From the cell containing the given text, extract its center point as [X, Y] coordinate. 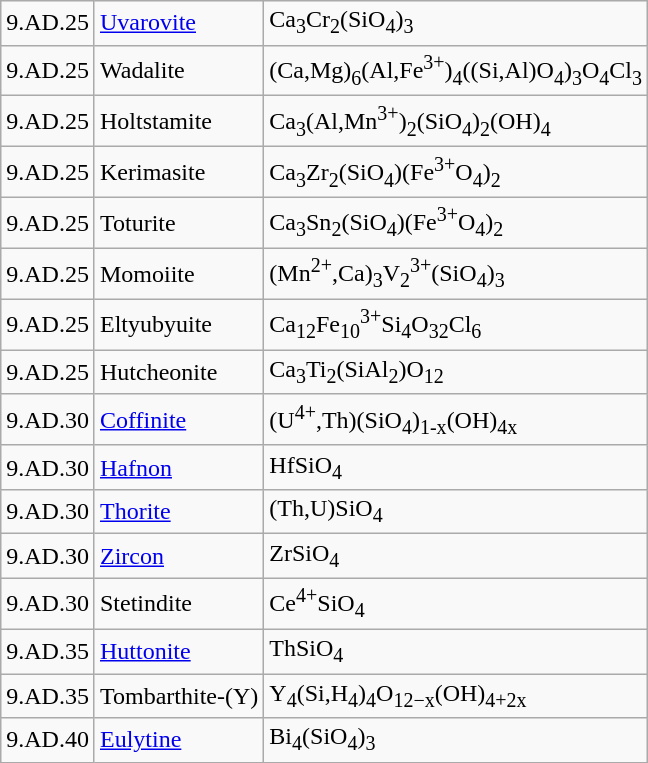
(Mn2+,Ca)3V23+(SiO4)3 [456, 274]
Hutcheonite [178, 372]
Holtstamite [178, 122]
Eulytine [178, 740]
HfSiO4 [456, 467]
(U4+,Th)(SiO4)1-x(OH)4x [456, 420]
Stetindite [178, 604]
9.AD.40 [48, 740]
Ca3(Al,Mn3+)2(SiO4)2(OH)4 [456, 122]
Ca3Ti2(SiAl2)O12 [456, 372]
Ca3Cr2(SiO4)3 [456, 23]
Eltyubyuite [178, 324]
(Th,U)SiO4 [456, 512]
Ca3Sn2(SiO4)(Fe3+O4)2 [456, 224]
ThSiO4 [456, 651]
Thorite [178, 512]
Y4(Si,H4)4O12−x(OH)4+2x [456, 696]
(Ca,Mg)6(Al,Fe3+)4((Si,Al)O4)3O4Cl3 [456, 70]
Momoiite [178, 274]
Tombarthite-(Y) [178, 696]
Wadalite [178, 70]
Kerimasite [178, 172]
Ce4+SiO4 [456, 604]
Zircon [178, 556]
Huttonite [178, 651]
Bi4(SiO4)3 [456, 740]
Toturite [178, 224]
Ca3Zr2(SiO4)(Fe3+O4)2 [456, 172]
Hafnon [178, 467]
ZrSiO4 [456, 556]
Ca12Fe103+Si4O32Cl6 [456, 324]
Coffinite [178, 420]
Uvarovite [178, 23]
